Output the (X, Y) coordinate of the center of the cell containing the given text.  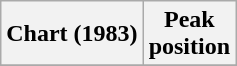
Peakposition (189, 34)
Chart (1983) (72, 34)
